Pinpoint the cell where the given text exists, returning its [X, Y] midpoint coordinate. 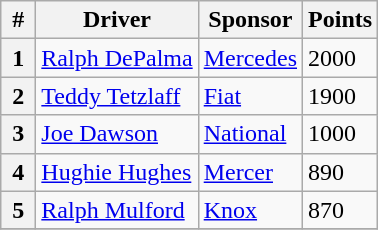
Fiat [250, 96]
Driver [117, 20]
1000 [340, 134]
Sponsor [250, 20]
5 [18, 210]
Ralph Mulford [117, 210]
870 [340, 210]
Points [340, 20]
Joe Dawson [117, 134]
Teddy Tetzlaff [117, 96]
# [18, 20]
Ralph DePalma [117, 58]
Knox [250, 210]
Mercer [250, 172]
2 [18, 96]
890 [340, 172]
4 [18, 172]
National [250, 134]
1900 [340, 96]
2000 [340, 58]
1 [18, 58]
Hughie Hughes [117, 172]
3 [18, 134]
Mercedes [250, 58]
